Output the [X, Y] coordinate of the center of the cell containing the given text.  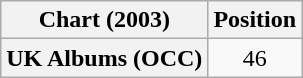
46 [255, 58]
Position [255, 20]
UK Albums (OCC) [104, 58]
Chart (2003) [104, 20]
